Output the (X, Y) coordinate of the center of the cell containing the given text.  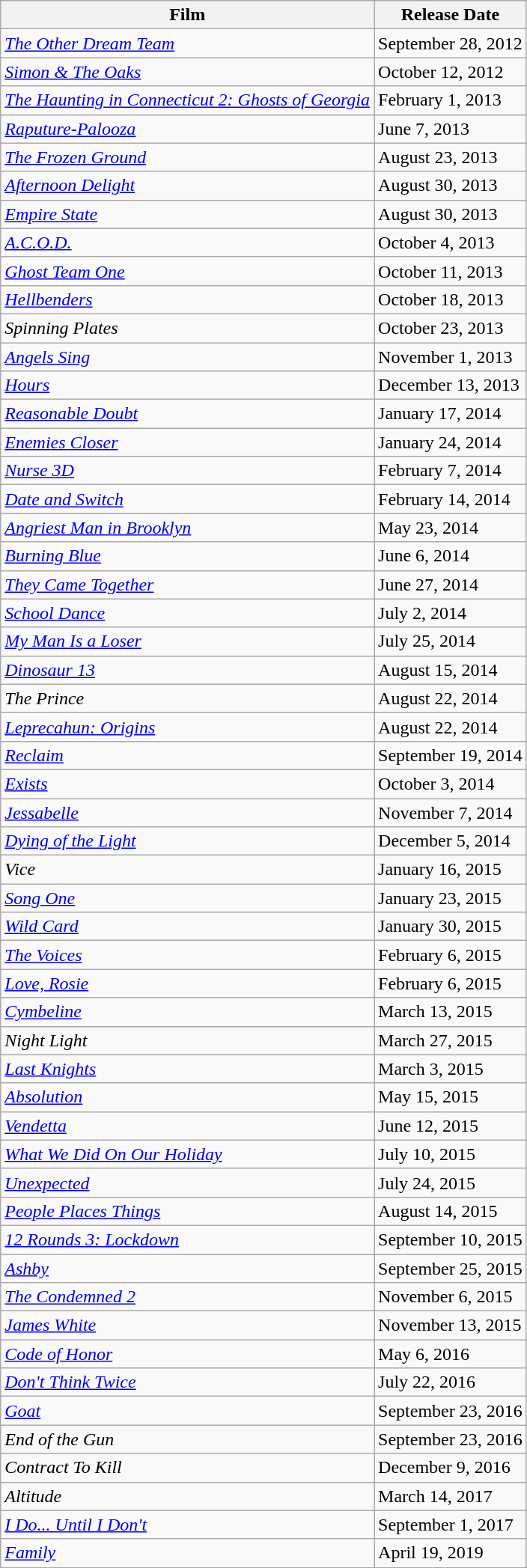
Love, Rosie (187, 983)
October 3, 2014 (451, 784)
October 12, 2012 (451, 72)
Ashby (187, 1269)
September 28, 2012 (451, 43)
December 5, 2014 (451, 841)
Enemies Closer (187, 442)
Altitude (187, 1496)
End of the Gun (187, 1439)
February 1, 2013 (451, 100)
July 24, 2015 (451, 1183)
Hours (187, 385)
Afternoon Delight (187, 186)
September 1, 2017 (451, 1525)
The Prince (187, 698)
May 15, 2015 (451, 1097)
December 9, 2016 (451, 1468)
Film (187, 15)
Exists (187, 784)
July 25, 2014 (451, 641)
The Condemned 2 (187, 1297)
March 3, 2015 (451, 1069)
Last Knights (187, 1069)
The Frozen Ground (187, 157)
Release Date (451, 15)
What We Did On Our Holiday (187, 1154)
September 10, 2015 (451, 1239)
March 13, 2015 (451, 1012)
November 1, 2013 (451, 357)
The Voices (187, 955)
November 6, 2015 (451, 1297)
Empire State (187, 214)
May 6, 2016 (451, 1354)
October 11, 2013 (451, 271)
Absolution (187, 1097)
Spinning Plates (187, 328)
February 7, 2014 (451, 471)
October 23, 2013 (451, 328)
January 23, 2015 (451, 898)
October 18, 2013 (451, 299)
June 27, 2014 (451, 585)
James White (187, 1326)
August 14, 2015 (451, 1211)
January 30, 2015 (451, 927)
May 23, 2014 (451, 528)
January 17, 2014 (451, 414)
Nurse 3D (187, 471)
People Places Things (187, 1211)
June 12, 2015 (451, 1126)
12 Rounds 3: Lockdown (187, 1239)
The Other Dream Team (187, 43)
Hellbenders (187, 299)
July 10, 2015 (451, 1154)
Family (187, 1553)
Contract To Kill (187, 1468)
January 16, 2015 (451, 870)
June 7, 2013 (451, 129)
Cymbeline (187, 1012)
September 19, 2014 (451, 755)
Dying of the Light (187, 841)
February 14, 2014 (451, 499)
January 24, 2014 (451, 442)
Date and Switch (187, 499)
Simon & The Oaks (187, 72)
Night Light (187, 1040)
Vendetta (187, 1126)
I Do... Until I Don't (187, 1525)
Angriest Man in Brooklyn (187, 528)
August 23, 2013 (451, 157)
April 19, 2019 (451, 1553)
Raputure-Palooza (187, 129)
Burning Blue (187, 556)
A.C.O.D. (187, 242)
The Haunting in Connecticut 2: Ghosts of Georgia (187, 100)
July 2, 2014 (451, 613)
Song One (187, 898)
December 13, 2013 (451, 385)
Dinosaur 13 (187, 670)
August 15, 2014 (451, 670)
Ghost Team One (187, 271)
Leprecahun: Origins (187, 727)
School Dance (187, 613)
June 6, 2014 (451, 556)
July 22, 2016 (451, 1382)
Wild Card (187, 927)
October 4, 2013 (451, 242)
November 13, 2015 (451, 1326)
Angels Sing (187, 357)
March 14, 2017 (451, 1496)
September 25, 2015 (451, 1269)
Reasonable Doubt (187, 414)
March 27, 2015 (451, 1040)
Don't Think Twice (187, 1382)
My Man Is a Loser (187, 641)
Reclaim (187, 755)
Goat (187, 1411)
Jessabelle (187, 812)
Code of Honor (187, 1354)
Unexpected (187, 1183)
They Came Together (187, 585)
Vice (187, 870)
November 7, 2014 (451, 812)
